Determine the (x, y) coordinate at the center of the cell enclosing the given text.  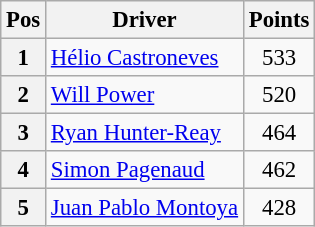
Juan Pablo Montoya (145, 208)
520 (278, 95)
Points (278, 20)
Will Power (145, 95)
Driver (145, 20)
428 (278, 208)
Ryan Hunter-Reay (145, 133)
533 (278, 58)
4 (24, 170)
2 (24, 95)
3 (24, 133)
Pos (24, 20)
1 (24, 58)
Simon Pagenaud (145, 170)
5 (24, 208)
464 (278, 133)
Hélio Castroneves (145, 58)
462 (278, 170)
